Pinpoint the cell where the given text exists, returning its [x, y] midpoint coordinate. 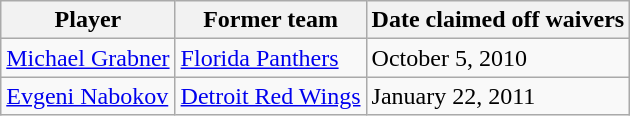
Detroit Red Wings [270, 96]
Date claimed off waivers [498, 20]
Michael Grabner [88, 58]
Player [88, 20]
October 5, 2010 [498, 58]
Former team [270, 20]
Florida Panthers [270, 58]
January 22, 2011 [498, 96]
Evgeni Nabokov [88, 96]
